Return (x, y) of the center of cell containing provided text 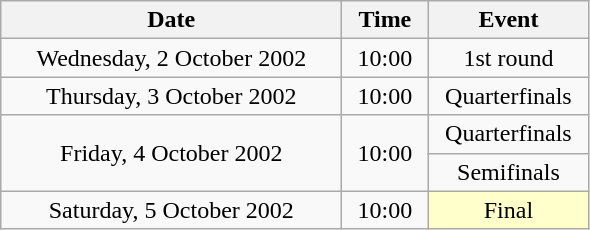
Semifinals (508, 172)
Saturday, 5 October 2002 (172, 210)
1st round (508, 58)
Wednesday, 2 October 2002 (172, 58)
Final (508, 210)
Thursday, 3 October 2002 (172, 96)
Event (508, 20)
Time (385, 20)
Date (172, 20)
Friday, 4 October 2002 (172, 153)
